Locate the cell with the specified text and output its [X, Y] center coordinate. 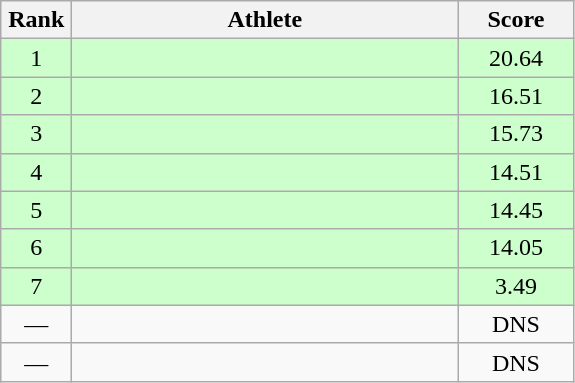
Score [516, 20]
14.05 [516, 248]
4 [36, 172]
16.51 [516, 96]
15.73 [516, 134]
6 [36, 248]
20.64 [516, 58]
2 [36, 96]
3.49 [516, 286]
14.45 [516, 210]
Athlete [265, 20]
1 [36, 58]
14.51 [516, 172]
5 [36, 210]
3 [36, 134]
7 [36, 286]
Rank [36, 20]
